Return the (X, Y) coordinate for the center point of the cell that contains the specified text.  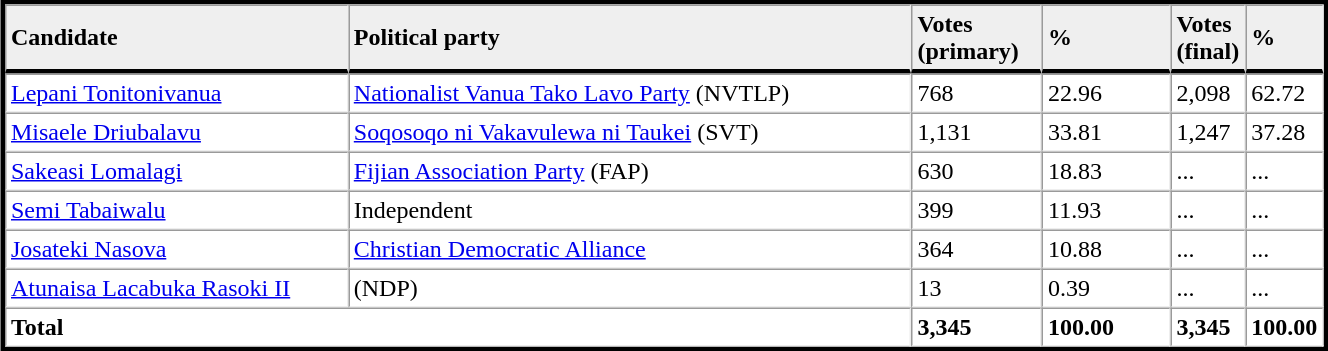
Christian Democratic Alliance (630, 250)
Nationalist Vanua Tako Lavo Party (NVTLP) (630, 94)
13 (976, 288)
Candidate (176, 38)
364 (976, 250)
Sakeasi Lomalagi (176, 172)
1,247 (1208, 132)
Independent (630, 210)
1,131 (976, 132)
37.28 (1284, 132)
768 (976, 94)
33.81 (1106, 132)
630 (976, 172)
Josateki Nasova (176, 250)
Votes(primary) (976, 38)
Political party (630, 38)
Soqosoqo ni Vakavulewa ni Taukei (SVT) (630, 132)
Fijian Association Party (FAP) (630, 172)
Atunaisa Lacabuka Rasoki II (176, 288)
Total (458, 328)
0.39 (1106, 288)
Votes(final) (1208, 38)
Lepani Tonitonivanua (176, 94)
11.93 (1106, 210)
62.72 (1284, 94)
399 (976, 210)
Semi Tabaiwalu (176, 210)
22.96 (1106, 94)
(NDP) (630, 288)
18.83 (1106, 172)
2,098 (1208, 94)
Misaele Driubalavu (176, 132)
10.88 (1106, 250)
